Find where the given text appears and provide that cell's center as (x, y) coordinate. 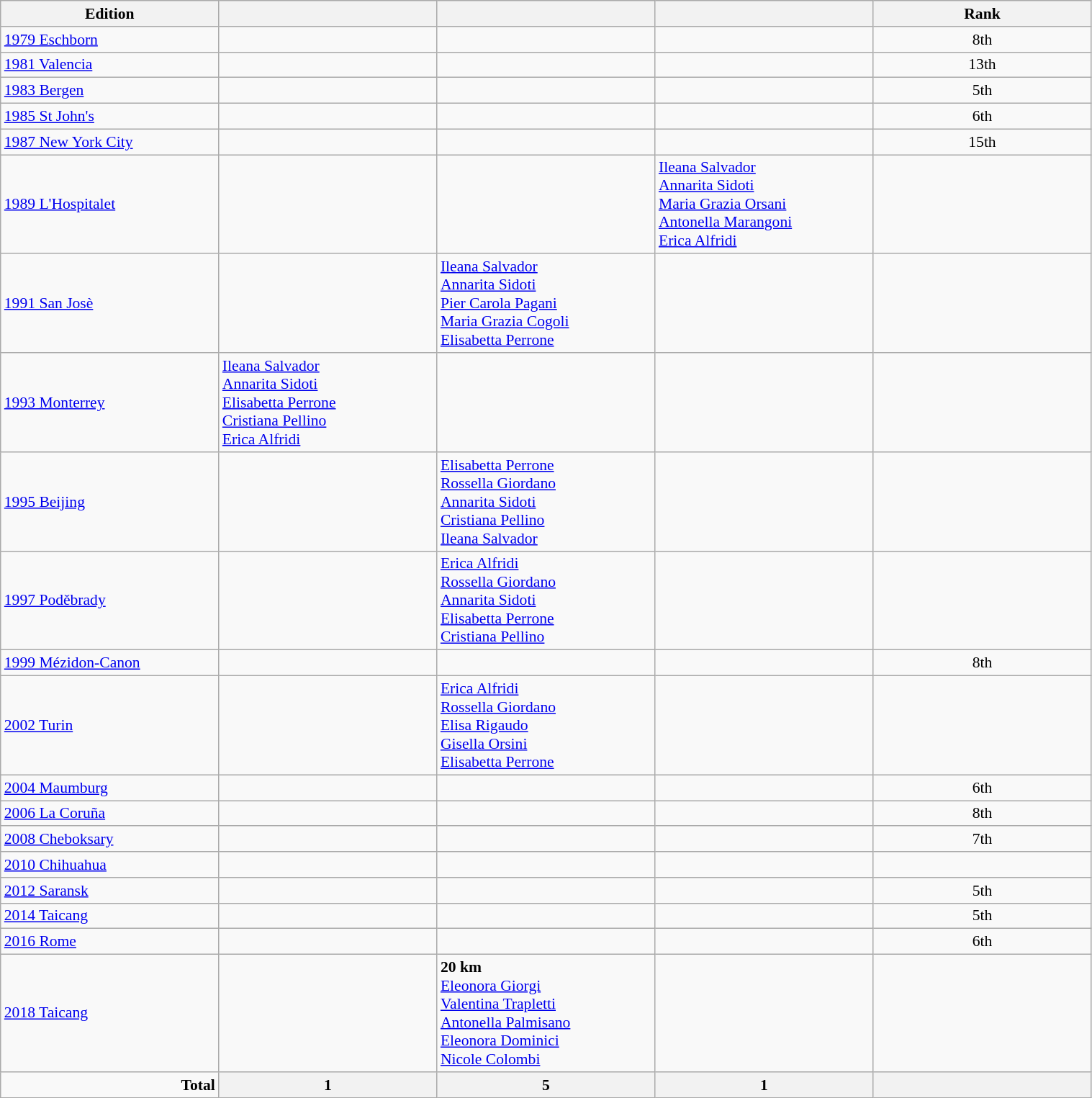
20 kmEleonora GiorgiValentina TraplettiAntonella PalmisanoEleonora DominiciNicole Colombi (546, 1014)
2008 Cheboksary (109, 840)
1999 Mézidon-Canon (109, 663)
2014 Taicang (109, 916)
2006 La Coruña (109, 814)
7th (982, 840)
Erica AlfridiRossella GiordanoElisa RigaudoGisella OrsiniElisabetta Perrone (546, 726)
Erica AlfridiRossella GiordanoAnnarita SidotiElisabetta PerroneCristiana Pellino (546, 600)
2010 Chihuahua (109, 865)
Edition (109, 14)
5 (546, 1085)
Ileana SalvadorAnnarita SidotiMaria Grazia OrsaniAntonella MarangoniErica Alfridi (764, 204)
2016 Rome (109, 942)
1985 St John's (109, 117)
1991 San Josè (109, 304)
Elisabetta PerroneRossella GiordanoAnnarita SidotiCristiana PellinoIleana Salvador (546, 502)
1989 L'Hospitalet (109, 204)
Total (109, 1085)
1987 New York City (109, 142)
1981 Valencia (109, 65)
2018 Taicang (109, 1014)
2002 Turin (109, 726)
Rank (982, 14)
15th (982, 142)
13th (982, 65)
1979 Eschborn (109, 40)
Ileana SalvadorAnnarita SidotiPier Carola PaganiMaria Grazia CogoliElisabetta Perrone (546, 304)
1995 Beijing (109, 502)
1983 Bergen (109, 91)
Ileana SalvadorAnnarita SidotiElisabetta PerroneCristiana PellinoErica Alfridi (328, 402)
1993 Monterrey (109, 402)
2004 Maumburg (109, 788)
2012 Saransk (109, 891)
1997 Poděbrady (109, 600)
